Pinpoint the cell where the given text exists, returning its (X, Y) midpoint coordinate. 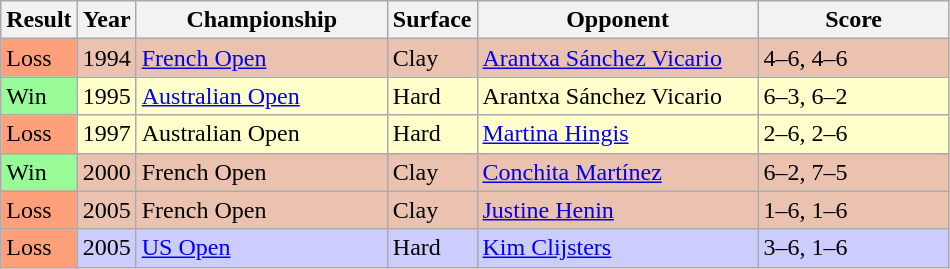
2000 (106, 172)
3–6, 1–6 (854, 248)
Kim Clijsters (618, 248)
Score (854, 20)
1995 (106, 96)
Opponent (618, 20)
Conchita Martínez (618, 172)
1–6, 1–6 (854, 210)
6–3, 6–2 (854, 96)
1994 (106, 58)
Championship (262, 20)
6–2, 7–5 (854, 172)
Justine Henin (618, 210)
Result (39, 20)
Martina Hingis (618, 134)
4–6, 4–6 (854, 58)
Surface (432, 20)
Year (106, 20)
1997 (106, 134)
US Open (262, 248)
2–6, 2–6 (854, 134)
